Locate the cell with the specified text and output its (X, Y) center coordinate. 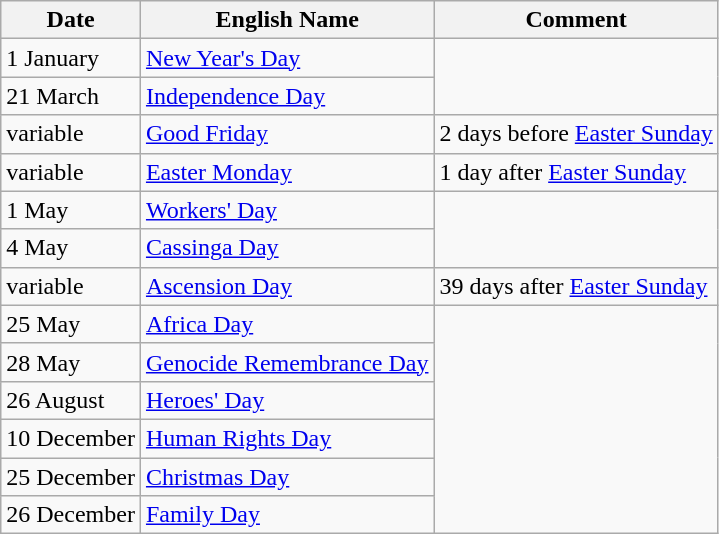
Cassinga Day (287, 248)
2 days before Easter Sunday (576, 134)
Good Friday (287, 134)
28 May (71, 362)
10 December (71, 438)
Human Rights Day (287, 438)
1 January (71, 58)
Comment (576, 20)
26 August (71, 400)
Africa Day (287, 324)
1 May (71, 210)
Date (71, 20)
25 May (71, 324)
21 March (71, 96)
Ascension Day (287, 286)
Christmas Day (287, 477)
New Year's Day (287, 58)
39 days after Easter Sunday (576, 286)
26 December (71, 515)
Easter Monday (287, 172)
1 day after Easter Sunday (576, 172)
4 May (71, 248)
Workers' Day (287, 210)
Family Day (287, 515)
Heroes' Day (287, 400)
25 December (71, 477)
English Name (287, 20)
Genocide Remembrance Day (287, 362)
Independence Day (287, 96)
